Find where the given text appears and provide that cell's center as [x, y] coordinate. 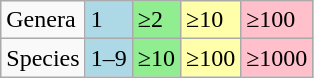
1 [108, 20]
1–9 [108, 58]
≥2 [156, 20]
≥1000 [277, 58]
Genera [43, 20]
Species [43, 58]
